For the text-containing cell, return its midpoint in (X, Y) coordinate format. 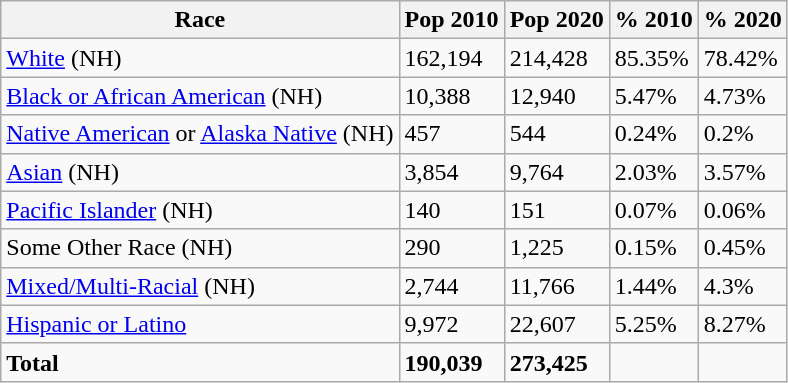
290 (452, 248)
85.35% (654, 58)
9,764 (556, 172)
2.03% (654, 172)
1.44% (654, 286)
0.24% (654, 134)
Pacific Islander (NH) (200, 210)
78.42% (742, 58)
Some Other Race (NH) (200, 248)
Hispanic or Latino (200, 324)
Mixed/Multi-Racial (NH) (200, 286)
544 (556, 134)
12,940 (556, 96)
3.57% (742, 172)
% 2020 (742, 20)
0.07% (654, 210)
8.27% (742, 324)
22,607 (556, 324)
Total (200, 362)
0.2% (742, 134)
Pop 2020 (556, 20)
Native American or Alaska Native (NH) (200, 134)
4.3% (742, 286)
10,388 (452, 96)
0.45% (742, 248)
214,428 (556, 58)
Race (200, 20)
140 (452, 210)
4.73% (742, 96)
1,225 (556, 248)
Asian (NH) (200, 172)
162,194 (452, 58)
2,744 (452, 286)
% 2010 (654, 20)
0.06% (742, 210)
5.25% (654, 324)
190,039 (452, 362)
5.47% (654, 96)
Black or African American (NH) (200, 96)
273,425 (556, 362)
Pop 2010 (452, 20)
3,854 (452, 172)
457 (452, 134)
9,972 (452, 324)
11,766 (556, 286)
White (NH) (200, 58)
151 (556, 210)
0.15% (654, 248)
